Determine the [X, Y] coordinate at the center of the cell enclosing the given text.  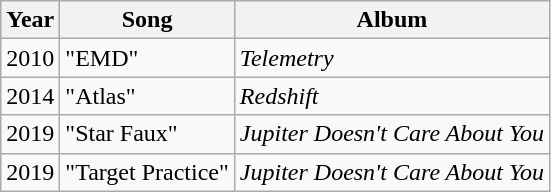
"Atlas" [147, 96]
2010 [30, 58]
"Star Faux" [147, 134]
Album [392, 20]
"Target Practice" [147, 172]
2014 [30, 96]
"EMD" [147, 58]
Redshift [392, 96]
Year [30, 20]
Telemetry [392, 58]
Song [147, 20]
